Find where the given text appears and provide that cell's center as [X, Y] coordinate. 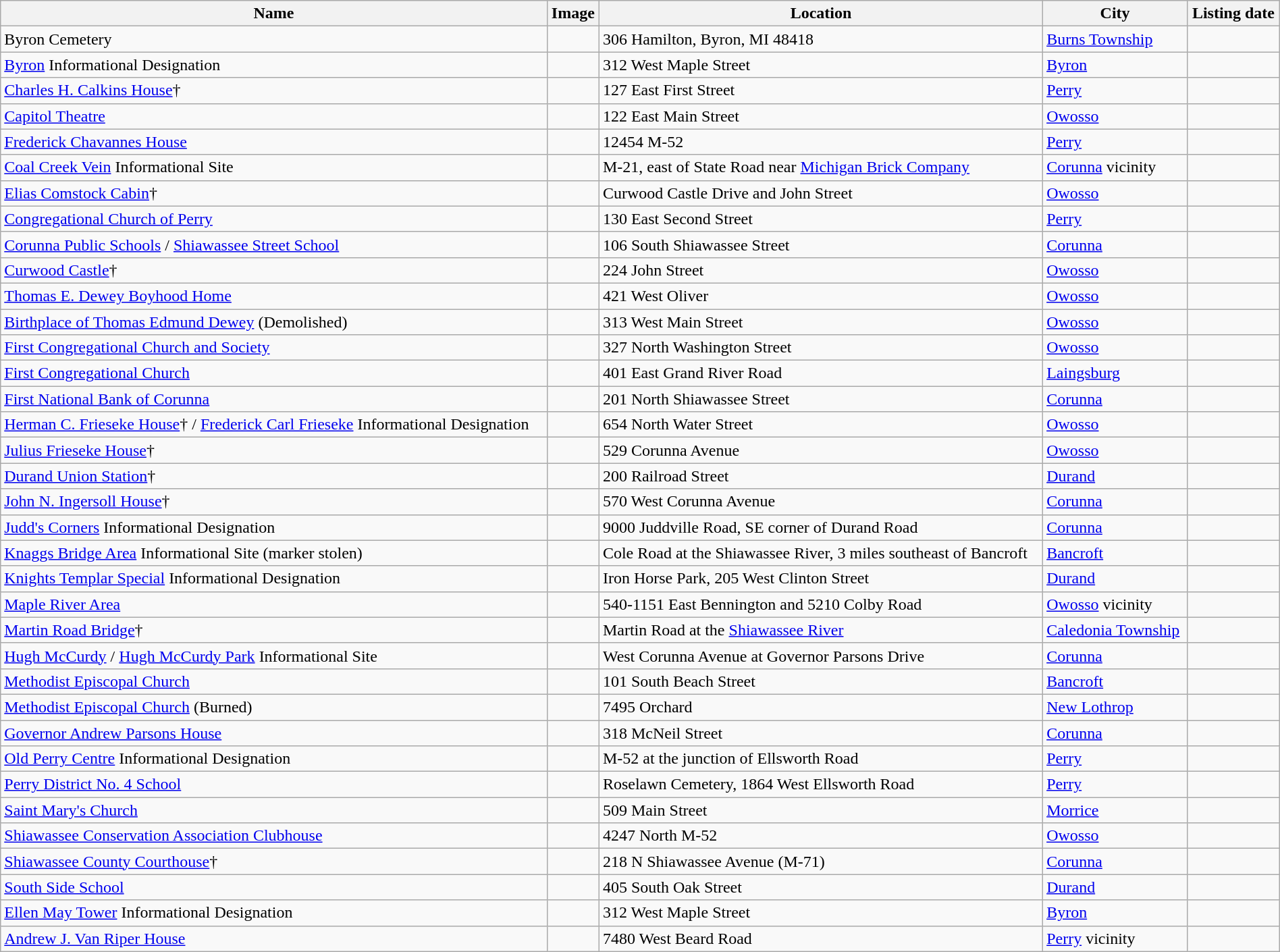
M-21, east of State Road near Michigan Brick Company [821, 167]
Governor Andrew Parsons House [274, 733]
Location [821, 14]
Shiawassee County Courthouse† [274, 862]
201 North Shiawassee Street [821, 399]
Image [572, 14]
Saint Mary's Church [274, 810]
12454 M-52 [821, 142]
306 Hamilton, Byron, MI 48418 [821, 39]
Laingsburg [1115, 373]
Julius Frieseke House† [274, 450]
Knaggs Bridge Area Informational Site (marker stolen) [274, 553]
West Corunna Avenue at Governor Parsons Drive [821, 656]
Morrice [1115, 810]
Judd's Corners Informational Designation [274, 527]
405 South Oak Street [821, 887]
Name [274, 14]
Capitol Theatre [274, 116]
509 Main Street [821, 810]
South Side School [274, 887]
First Congregational Church [274, 373]
First National Bank of Corunna [274, 399]
101 South Beach Street [821, 681]
Frederick Chavannes House [274, 142]
Methodist Episcopal Church (Burned) [274, 707]
Shiawassee Conservation Association Clubhouse [274, 836]
Caledonia Township [1115, 630]
New Lothrop [1115, 707]
218 N Shiawassee Avenue (M-71) [821, 862]
Thomas E. Dewey Boyhood Home [274, 296]
Corunna Public Schools / Shiawassee Street School [274, 244]
529 Corunna Avenue [821, 450]
M-52 at the junction of Ellsworth Road [821, 759]
313 West Main Street [821, 322]
John N. Ingersoll House† [274, 502]
401 East Grand River Road [821, 373]
Perry District No. 4 School [274, 785]
Knights Templar Special Informational Designation [274, 579]
Martin Road at the Shiawassee River [821, 630]
Andrew J. Van Riper House [274, 938]
Durand Union Station† [274, 476]
421 West Oliver [821, 296]
Cole Road at the Shiawassee River, 3 miles southeast of Bancroft [821, 553]
Congregational Church of Perry [274, 219]
654 North Water Street [821, 425]
9000 Juddville Road, SE corner of Durand Road [821, 527]
Ellen May Tower Informational Designation [274, 913]
Old Perry Centre Informational Designation [274, 759]
Herman C. Frieseke House† / Frederick Carl Frieseke Informational Designation [274, 425]
Iron Horse Park, 205 West Clinton Street [821, 579]
318 McNeil Street [821, 733]
130 East Second Street [821, 219]
Methodist Episcopal Church [274, 681]
Elias Comstock Cabin† [274, 193]
224 John Street [821, 270]
106 South Shiawassee Street [821, 244]
Birthplace of Thomas Edmund Dewey (Demolished) [274, 322]
4247 North M-52 [821, 836]
540-1151 East Bennington and 5210 Colby Road [821, 604]
127 East First Street [821, 90]
Owosso vicinity [1115, 604]
Perry vicinity [1115, 938]
7480 West Beard Road [821, 938]
Corunna vicinity [1115, 167]
122 East Main Street [821, 116]
Curwood Castle† [274, 270]
Byron Cemetery [274, 39]
570 West Corunna Avenue [821, 502]
First Congregational Church and Society [274, 348]
Roselawn Cemetery, 1864 West Ellsworth Road [821, 785]
Curwood Castle Drive and John Street [821, 193]
Burns Township [1115, 39]
Coal Creek Vein Informational Site [274, 167]
City [1115, 14]
200 Railroad Street [821, 476]
Martin Road Bridge† [274, 630]
Hugh McCurdy / Hugh McCurdy Park Informational Site [274, 656]
7495 Orchard [821, 707]
Byron Informational Designation [274, 65]
Listing date [1234, 14]
Maple River Area [274, 604]
327 North Washington Street [821, 348]
Charles H. Calkins House† [274, 90]
